Scan for the cell matching the given text and deliver its (x, y) coordinate at center. 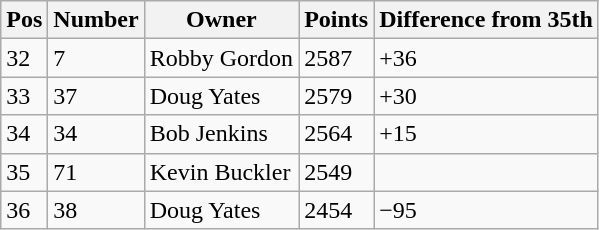
Pos (24, 20)
+15 (486, 134)
7 (96, 58)
Bob Jenkins (221, 134)
Number (96, 20)
33 (24, 96)
38 (96, 210)
2549 (336, 172)
Kevin Buckler (221, 172)
2454 (336, 210)
2579 (336, 96)
Difference from 35th (486, 20)
35 (24, 172)
+30 (486, 96)
37 (96, 96)
Robby Gordon (221, 58)
+36 (486, 58)
71 (96, 172)
2564 (336, 134)
32 (24, 58)
Owner (221, 20)
−95 (486, 210)
2587 (336, 58)
Points (336, 20)
36 (24, 210)
